Capture the cell that displays the provided text and extract its [X, Y] central coordinate. 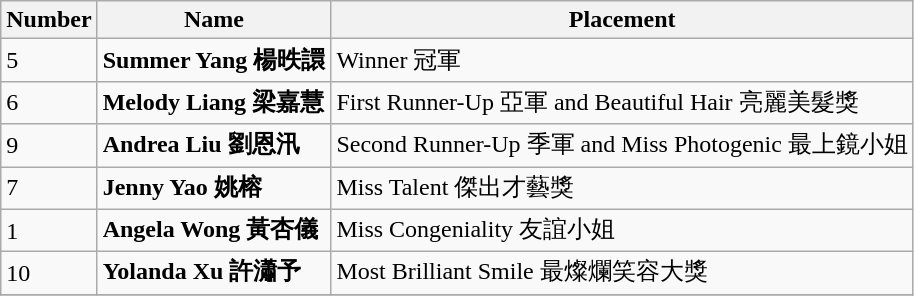
Placement [622, 20]
7 [49, 188]
6 [49, 102]
5 [49, 60]
Angela Wong 黃杏儀 [214, 230]
First Runner-Up 亞軍 and Beautiful Hair 亮麗美髮獎 [622, 102]
Most Brilliant Smile 最燦爛笑容大獎 [622, 274]
9 [49, 146]
Jenny Yao 姚榕 [214, 188]
10 [49, 274]
Summer Yang 楊昳譞 [214, 60]
Name [214, 20]
Melody Liang 梁嘉慧 [214, 102]
Andrea Liu 劉恩汛 [214, 146]
Number [49, 20]
Winner 冠軍 [622, 60]
Yolanda Xu 許瀟予 [214, 274]
Second Runner-Up 季軍 and Miss Photogenic 最上鏡小姐 [622, 146]
1 [49, 230]
Miss Congeniality 友誼小姐 [622, 230]
Miss Talent 傑出才藝獎 [622, 188]
